Extract the (x, y) coordinate from the center of the cell holding the provided text.  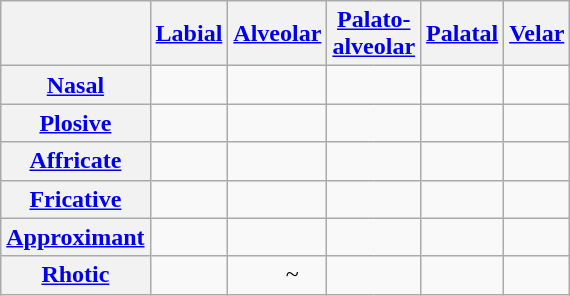
Approximant (76, 237)
Alveolar (278, 34)
Fricative (76, 199)
Velar (537, 34)
~ (292, 275)
Palatal (462, 34)
Plosive (76, 123)
Affricate (76, 161)
Nasal (76, 85)
Labial (189, 34)
Rhotic (76, 275)
Palato-alveolar (374, 34)
